Detect which cell encompasses the target text, then output its (X, Y) center coordinate. 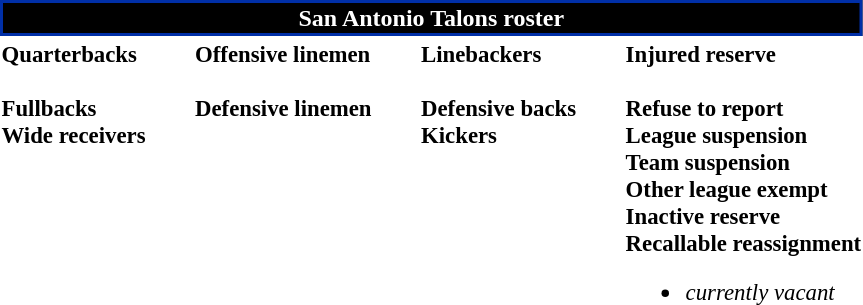
San Antonio Talons roster (432, 18)
